Extract the [X, Y] coordinate from the center of the cell holding the provided text.  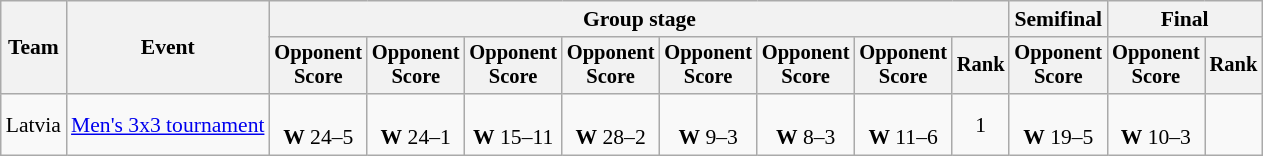
Event [168, 48]
Group stage [639, 19]
W 9–3 [708, 124]
W 15–11 [512, 124]
Final [1184, 19]
1 [981, 124]
W 19–5 [1058, 124]
Team [34, 48]
W 28–2 [610, 124]
W 24–1 [416, 124]
W 11–6 [902, 124]
Latvia [34, 124]
W 8–3 [806, 124]
Semifinal [1058, 19]
Men's 3x3 tournament [168, 124]
W 24–5 [318, 124]
W 10–3 [1156, 124]
